Locate the cell with the specified text and output its (X, Y) center coordinate. 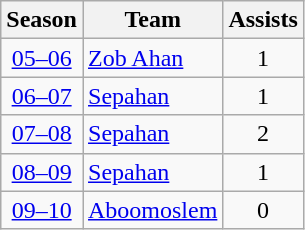
06–07 (42, 96)
Zob Ahan (152, 58)
Team (152, 20)
09–10 (42, 210)
2 (263, 134)
Aboomoslem (152, 210)
Season (42, 20)
0 (263, 210)
07–08 (42, 134)
08–09 (42, 172)
Assists (263, 20)
05–06 (42, 58)
